From the cell containing the given text, extract its center point as [X, Y] coordinate. 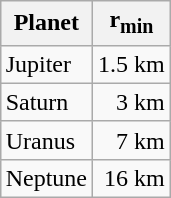
7 km [132, 140]
Jupiter [46, 64]
Uranus [46, 140]
1.5 km [132, 64]
16 km [132, 178]
3 km [132, 102]
Saturn [46, 102]
Neptune [46, 178]
rmin [132, 23]
Planet [46, 23]
